Pinpoint the cell where the given text exists, returning its (x, y) midpoint coordinate. 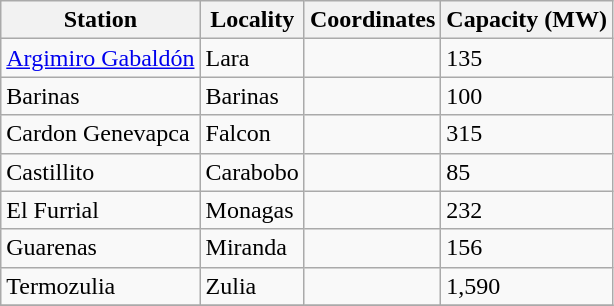
100 (527, 96)
Zulia (252, 286)
Lara (252, 58)
Miranda (252, 248)
135 (527, 58)
Monagas (252, 210)
1,590 (527, 286)
El Furrial (100, 210)
Falcon (252, 134)
Cardon Genevapca (100, 134)
Termozulia (100, 286)
315 (527, 134)
Station (100, 20)
Carabobo (252, 172)
Castillito (100, 172)
232 (527, 210)
Argimiro Gabaldón (100, 58)
Capacity (MW) (527, 20)
Locality (252, 20)
156 (527, 248)
Coordinates (372, 20)
85 (527, 172)
Guarenas (100, 248)
